Pinpoint the cell where the given text exists, returning its (x, y) midpoint coordinate. 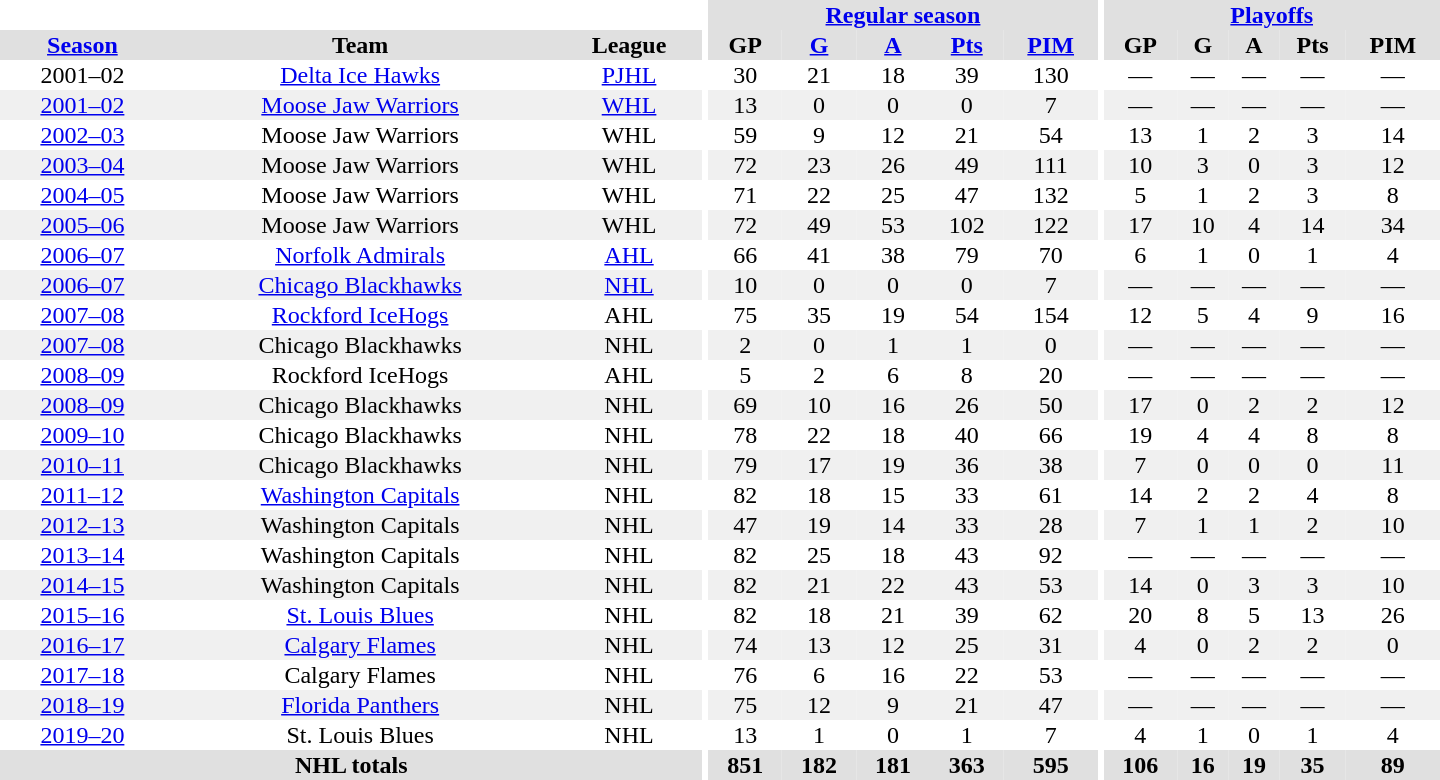
595 (1051, 765)
League (628, 45)
Season (82, 45)
122 (1051, 225)
111 (1051, 165)
130 (1051, 75)
363 (967, 765)
62 (1051, 615)
132 (1051, 195)
182 (819, 765)
2019–20 (82, 735)
89 (1393, 765)
74 (745, 645)
2016–17 (82, 645)
2015–16 (82, 615)
Playoffs (1272, 15)
181 (893, 765)
76 (745, 675)
Delta Ice Hawks (360, 75)
2002–03 (82, 135)
2004–05 (82, 195)
69 (745, 405)
23 (819, 165)
78 (745, 435)
2014–15 (82, 585)
31 (1051, 645)
2012–13 (82, 525)
NHL totals (352, 765)
41 (819, 255)
2010–11 (82, 465)
11 (1393, 465)
Team (360, 45)
154 (1051, 315)
59 (745, 135)
71 (745, 195)
PJHL (628, 75)
851 (745, 765)
36 (967, 465)
Norfolk Admirals (360, 255)
2005–06 (82, 225)
106 (1140, 765)
61 (1051, 495)
Regular season (902, 15)
2018–19 (82, 705)
Florida Panthers (360, 705)
2003–04 (82, 165)
40 (967, 435)
50 (1051, 405)
34 (1393, 225)
2011–12 (82, 495)
2009–10 (82, 435)
92 (1051, 555)
70 (1051, 255)
28 (1051, 525)
102 (967, 225)
2017–18 (82, 675)
30 (745, 75)
2013–14 (82, 555)
15 (893, 495)
